Find where the given text appears and provide that cell's center as (x, y) coordinate. 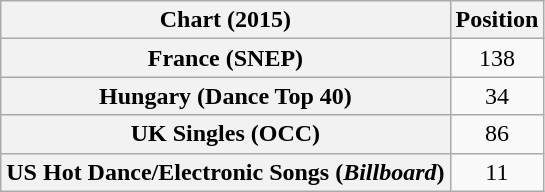
US Hot Dance/Electronic Songs (Billboard) (226, 172)
34 (497, 96)
UK Singles (OCC) (226, 134)
Chart (2015) (226, 20)
138 (497, 58)
11 (497, 172)
Position (497, 20)
France (SNEP) (226, 58)
Hungary (Dance Top 40) (226, 96)
86 (497, 134)
